From the cell containing the given text, extract its center point as (x, y) coordinate. 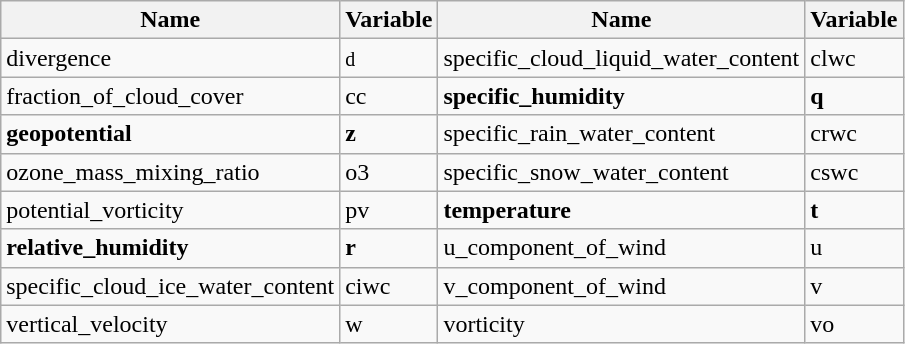
cswc (854, 172)
v_component_of_wind (622, 286)
u (854, 248)
pv (389, 210)
u_component_of_wind (622, 248)
z (389, 134)
potential_vorticity (170, 210)
w (389, 324)
t (854, 210)
cc (389, 96)
v (854, 286)
specific_humidity (622, 96)
specific_rain_water_content (622, 134)
specific_cloud_liquid_water_content (622, 58)
ozone_mass_mixing_ratio (170, 172)
d (389, 58)
fraction_of_cloud_cover (170, 96)
divergence (170, 58)
vertical_velocity (170, 324)
q (854, 96)
clwc (854, 58)
ciwc (389, 286)
geopotential (170, 134)
temperature (622, 210)
vo (854, 324)
vorticity (622, 324)
o3 (389, 172)
specific_cloud_ice_water_content (170, 286)
relative_humidity (170, 248)
r (389, 248)
crwc (854, 134)
specific_snow_water_content (622, 172)
